Determine the (x, y) coordinate at the center of the cell enclosing the given text.  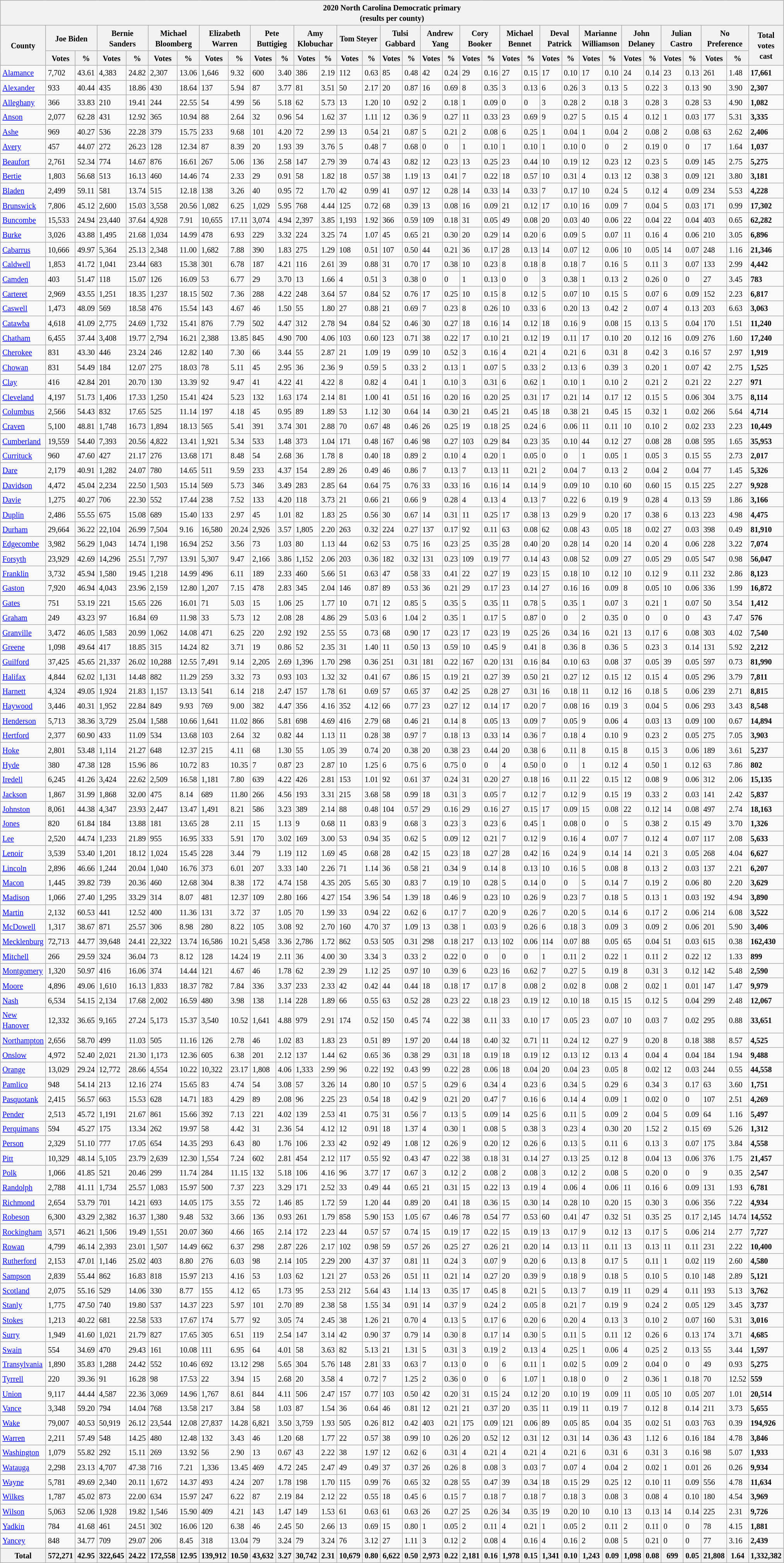
1.82 (328, 176)
91 (112, 1379)
42.69 (86, 559)
2,969 (60, 294)
6,817 (766, 294)
24.22 (137, 1555)
19.82 (137, 1511)
58.70 (86, 1040)
457 (60, 146)
Edgecombe (23, 544)
4,707 (112, 1467)
7.13 (239, 1114)
41.11 (86, 1187)
20.99 (137, 632)
424 (214, 396)
2.92 (285, 632)
303 (714, 632)
8.14 (188, 794)
315 (163, 647)
Camden (23, 279)
11.36 (188, 912)
1,040 (163, 868)
20.46 (137, 1173)
1.76 (285, 1143)
3.98 (239, 1000)
New Hanover (23, 1020)
14.28 (239, 1423)
21.79 (137, 1334)
3,069 (163, 1394)
43.29 (86, 1217)
11.15 (239, 1173)
38.67 (86, 927)
Pamlico (23, 1084)
197 (214, 411)
Perquimans (23, 1128)
48.81 (86, 426)
48.14 (86, 1158)
23.01 (137, 1246)
1,646 (214, 73)
701 (112, 1202)
6.63 (738, 308)
5.66 (328, 573)
431 (112, 117)
17.44 (188, 500)
3.63 (328, 1349)
4,228 (766, 190)
4,685 (766, 1334)
318 (214, 1541)
Stokes (23, 1320)
417 (112, 647)
21.27 (137, 750)
14.48 (137, 676)
49.05 (86, 691)
7,504 (163, 529)
Mitchell (23, 956)
5,458 (263, 941)
812 (391, 1423)
2.83 (285, 588)
5.95 (285, 205)
2,566 (60, 411)
17,661 (766, 73)
19.45 (137, 573)
40.44 (86, 87)
3.56 (239, 544)
Craven (23, 426)
19,559 (60, 441)
454 (306, 1158)
1,506 (112, 1232)
700 (306, 338)
172,558 (163, 1555)
3,732 (60, 573)
794 (112, 1408)
32.00 (137, 794)
471 (214, 632)
7,811 (766, 676)
9,979 (766, 986)
2.25 (328, 1099)
12.07 (137, 367)
23,440 (112, 220)
751 (60, 603)
56.68 (86, 176)
4,554 (163, 1069)
5,837 (766, 794)
Caswell (23, 308)
20.04 (137, 868)
2,509 (163, 779)
5,781 (60, 1482)
4,347 (112, 809)
390 (263, 249)
1,207 (214, 588)
141 (714, 794)
1,952 (112, 706)
2,153 (60, 1261)
1,473 (60, 308)
21.30 (137, 1055)
13.45 (239, 1467)
7,393 (112, 441)
3.61 (738, 750)
52.40 (86, 1055)
Vance (23, 1408)
2,132 (60, 912)
12.08 (188, 1423)
22.84 (137, 706)
24.41 (137, 941)
2,075 (60, 1290)
1,580 (112, 573)
4.69 (328, 721)
218 (263, 691)
23,929 (60, 559)
29.24 (86, 1069)
12.36 (188, 1055)
41.85 (86, 1173)
12.48 (188, 1438)
1,288 (112, 1364)
681 (112, 1320)
6.03 (239, 1261)
53.48 (86, 750)
37.64 (137, 220)
8,123 (766, 573)
1,751 (766, 1084)
15.38 (188, 264)
19.41 (137, 102)
Hyde (23, 765)
529 (112, 1290)
1,173 (163, 1055)
2.73 (738, 456)
2,329 (60, 1143)
2.29 (328, 1261)
Duplin (23, 514)
3,406 (766, 927)
12.95 (188, 1555)
21.89 (137, 838)
7,540 (766, 632)
1,597 (766, 1349)
5,063 (60, 1511)
13.13 (188, 691)
55.55 (86, 514)
2,234 (112, 485)
10,322 (214, 1069)
3.86 (285, 559)
4,714 (766, 411)
2,973 (431, 1555)
1.60 (738, 338)
6.01 (239, 868)
1.50 (285, 308)
95 (306, 1290)
22.50 (137, 485)
18.03 (188, 367)
Union (23, 1394)
3,539 (60, 853)
17,302 (766, 205)
Surry (23, 1334)
7,074 (766, 544)
50,919 (112, 1423)
36.22 (86, 529)
29.59 (86, 956)
Montgomery (23, 971)
10.94 (188, 117)
4,587 (112, 1394)
177 (714, 117)
55.16 (86, 1290)
11.02 (239, 721)
6.43 (239, 1143)
Stanly (23, 1305)
23.24 (137, 352)
53.40 (86, 853)
31.99 (86, 794)
3.16 (738, 1541)
333 (214, 838)
1.86 (738, 500)
Swain (23, 1349)
7.37 (239, 1187)
4,896 (60, 986)
541 (214, 691)
34.77 (86, 1541)
692 (214, 1364)
6,627 (766, 853)
10.22 (188, 1069)
360 (214, 1232)
13.47 (188, 809)
3,522 (766, 912)
206 (163, 1541)
Beaufort (23, 161)
4.04 (738, 853)
322,645 (112, 1555)
763 (714, 1423)
Randolph (23, 1187)
1.79 (328, 1217)
16.83 (137, 1276)
971 (766, 382)
1.39 (411, 897)
2,166 (263, 559)
7.05 (738, 735)
845 (263, 338)
1.26 (371, 1320)
Michael Bloomberg (174, 38)
5,100 (60, 426)
45.02 (86, 1496)
3,969 (766, 1496)
2.62 (738, 132)
5,105 (112, 1158)
556 (714, 1482)
7.36 (239, 294)
391 (263, 426)
39,648 (112, 941)
3.22 (738, 544)
3,982 (60, 544)
476 (163, 308)
693 (163, 1202)
14,552 (766, 1217)
13.91 (188, 559)
554 (60, 1349)
27.40 (86, 897)
20.24 (239, 529)
47.50 (86, 1305)
3.55 (239, 1202)
783 (766, 279)
Michael Bennet (520, 38)
11.03 (137, 1040)
40.31 (86, 706)
30,742 (306, 1555)
979 (306, 1020)
Mecklenburg (23, 941)
2,447 (163, 809)
Marianne Williamson (600, 38)
777 (112, 1143)
Wilkes (23, 1496)
2,439 (766, 1541)
Durham (23, 529)
44.38 (86, 809)
21.83 (137, 691)
7.24 (239, 1158)
3,335 (766, 117)
4,525 (766, 1040)
23.93 (137, 809)
14,894 (766, 721)
McDowell (23, 927)
1,921 (214, 441)
6.11 (239, 573)
1,037 (766, 146)
Cherokee (23, 352)
25.13 (137, 249)
238 (214, 500)
1,734 (112, 1187)
24.07 (137, 470)
43.88 (86, 235)
537 (163, 1305)
46.21 (86, 1232)
Pasquotank (23, 1099)
398 (714, 529)
5,173 (163, 1020)
899 (766, 956)
54.14 (86, 1084)
39.36 (86, 1379)
52.06 (86, 1511)
46.66 (86, 868)
2,377 (60, 735)
2.52 (328, 1187)
17.53 (188, 1379)
11.09 (137, 735)
Robeson (23, 1217)
43,632 (263, 1555)
1,412 (766, 603)
8.22 (239, 927)
46.05 (86, 632)
3,571 (60, 1232)
1,275 (60, 500)
365 (163, 117)
1,732 (163, 323)
948 (60, 1084)
12.92 (137, 117)
594 (60, 1128)
1,507 (163, 1246)
23.17 (239, 1069)
600 (263, 73)
7.80 (239, 779)
1.54 (328, 1408)
9.59 (239, 470)
12,332 (60, 1020)
5.11 (239, 367)
2,159 (163, 588)
6,821 (263, 1423)
15.37 (188, 1020)
1,933 (766, 1452)
3.94 (239, 1379)
400 (163, 912)
4.29 (239, 1099)
8.48 (239, 456)
41.60 (86, 1334)
3,472 (60, 632)
17.68 (137, 1000)
3.54 (738, 603)
Currituck (23, 456)
10,288 (163, 661)
6,781 (766, 1187)
802 (766, 765)
3,181 (766, 176)
7,491 (214, 661)
Rowan (23, 1246)
Warren (23, 1438)
14.04 (137, 1408)
Wilson (23, 1511)
205 (350, 882)
6,455 (60, 338)
56.57 (86, 1099)
2,788 (60, 1187)
3,890 (766, 897)
Alleghany (23, 102)
8.61 (239, 1394)
38.36 (86, 721)
0.79 (411, 1334)
Hoke (23, 750)
3.80 (738, 176)
Jones (23, 823)
1,881 (766, 1526)
3,074 (263, 220)
41.26 (86, 779)
849 (163, 706)
262 (163, 1128)
818 (163, 1276)
844 (263, 1394)
2,077 (60, 117)
22.62 (137, 779)
784 (60, 1526)
50.97 (86, 971)
1,295 (112, 897)
5.41 (239, 426)
229 (263, 235)
11,240 (766, 323)
1,062 (163, 632)
14.67 (137, 161)
33.29 (137, 897)
2.42 (738, 794)
12.34 (188, 146)
6.51 (239, 1334)
14.06 (137, 1290)
602 (263, 1158)
Cory Booker (480, 38)
521 (112, 1173)
0.85 (411, 603)
20,514 (766, 1394)
14.44 (188, 971)
7,797 (163, 559)
7.22 (738, 1202)
1.33 (738, 956)
2.80 (285, 897)
62.28 (86, 117)
3.40 (285, 73)
873 (112, 1496)
8.80 (188, 1261)
1,495 (112, 235)
16.37 (137, 1217)
166 (306, 897)
3.36 (285, 941)
182 (391, 559)
20.11 (137, 1482)
Cabarrus (23, 249)
2,145 (714, 1217)
104 (391, 809)
37.44 (86, 338)
16.28 (137, 1379)
3.12 (371, 1541)
4.66 (239, 1232)
933 (60, 87)
40.91 (86, 470)
2.60 (738, 1261)
2.74 (738, 809)
586 (263, 809)
16.95 (188, 838)
3,446 (60, 706)
9,165 (112, 1020)
548 (112, 1438)
969 (60, 132)
44.07 (86, 146)
18.37 (188, 986)
37,425 (60, 661)
Forsyth (23, 559)
1,491 (214, 809)
769 (214, 706)
5.97 (239, 1305)
2,761 (60, 161)
2,298 (60, 1467)
2.91 (328, 1020)
5.07 (738, 1452)
280 (214, 927)
1,041 (112, 264)
0.78 (531, 603)
47.01 (86, 1261)
1,114 (112, 750)
1,213 (60, 1320)
22.55 (188, 102)
5,713 (60, 721)
1,079 (60, 1452)
5.26 (738, 1128)
1.08 (411, 1143)
Orange (23, 1069)
49.06 (86, 986)
858 (350, 1217)
4,442 (766, 264)
211 (714, 1408)
200 (350, 1261)
960 (60, 456)
5,633 (766, 838)
11.80 (239, 794)
441 (112, 912)
43.23 (86, 617)
45.65 (86, 661)
4.24 (239, 1482)
Johnston (23, 809)
2,786 (306, 941)
1,583 (112, 632)
3.51 (328, 87)
36.65 (86, 1020)
Yadkin (23, 1526)
129 (714, 1305)
97 (112, 617)
1.44 (328, 1055)
21,337 (112, 661)
1,198 (163, 544)
1,833 (163, 986)
3.57 (285, 529)
Davidson (23, 485)
2,794 (163, 338)
Guilford (23, 661)
1.02 (285, 1040)
379 (163, 132)
249 (60, 617)
18.12 (137, 853)
County (23, 46)
234 (714, 190)
46.94 (86, 588)
194,926 (766, 1423)
Carteret (23, 294)
John Delaney (641, 38)
4,197 (60, 396)
53.79 (86, 1202)
Nash (23, 1000)
7.86 (738, 765)
515 (163, 190)
6.22 (239, 1496)
1,682 (214, 249)
470 (112, 1349)
Onslow (23, 1055)
3,903 (766, 735)
5,237 (766, 750)
13.04 (239, 1541)
16,586 (214, 941)
5,326 (766, 470)
59.11 (86, 190)
832 (112, 411)
706 (112, 500)
24.69 (137, 323)
19.97 (188, 1128)
62,282 (766, 220)
23.44 (137, 264)
16,580 (214, 529)
Caldwell (23, 264)
13.92 (188, 1452)
446 (112, 352)
955 (163, 838)
Cumberland (23, 441)
16,872 (766, 588)
15.75 (188, 132)
4,558 (766, 1143)
10.21 (239, 941)
2,205 (263, 661)
1.65 (738, 441)
1.55 (371, 1305)
5.91 (239, 838)
142 (714, 971)
461 (112, 1526)
283 (306, 485)
5.23 (239, 396)
3.66 (239, 1217)
469 (263, 1467)
55.82 (86, 1452)
Polk (23, 1173)
683 (163, 264)
6,207 (766, 868)
7.52 (239, 500)
5.77 (239, 1320)
60.53 (86, 912)
54.15 (86, 1000)
2.21 (738, 868)
6.95 (239, 1349)
16.84 (137, 617)
139 (306, 1114)
15,533 (60, 220)
698 (306, 721)
506 (306, 1394)
7.21 (188, 1467)
1,193 (350, 220)
2.58 (285, 161)
6.37 (239, 1246)
No Preference (725, 38)
1,867 (60, 794)
108 (350, 249)
376 (714, 1158)
14.96 (188, 1394)
5,655 (766, 1408)
9.93 (188, 706)
284 (214, 1173)
2.71 (738, 691)
1.21 (328, 1276)
22.00 (137, 1496)
4.42 (239, 1128)
Gates (23, 603)
3.02 (285, 838)
576 (766, 617)
35,953 (766, 441)
47.60 (86, 456)
Northampton (23, 1040)
1,588 (163, 721)
628 (163, 1099)
426 (306, 779)
25.02 (137, 1261)
158 (306, 882)
1,748 (112, 426)
1,525 (766, 367)
19.77 (137, 338)
94 (350, 323)
2,393 (112, 1246)
780 (163, 470)
1.69 (328, 853)
41.68 (86, 1526)
4.99 (239, 102)
675 (112, 514)
13.85 (239, 338)
774 (112, 161)
Wake (23, 1423)
1,380 (163, 1217)
2.86 (738, 573)
2,382 (112, 1217)
15.53 (137, 1099)
115 (350, 1482)
388 (714, 1040)
2.26 (328, 868)
3.29 (285, 1187)
Pete Buttigieg (272, 38)
15.66 (188, 1114)
46.14 (86, 1246)
1,894 (163, 426)
8,114 (766, 396)
11.29 (188, 676)
866 (263, 721)
10,679 (350, 1555)
1,317 (60, 927)
4.44 (328, 205)
7,920 (60, 588)
3,408 (112, 338)
1.62 (328, 117)
2.55 (328, 632)
1,243 (591, 1555)
Lenoir (23, 853)
21.68 (137, 235)
79,007 (60, 1423)
43.55 (86, 294)
0.96 (285, 117)
1.73 (285, 1290)
3.90 (738, 87)
8.98 (188, 927)
Sampson (23, 1276)
1,978 (511, 1555)
55.44 (86, 1276)
24.42 (137, 1364)
1,083 (163, 1187)
16.76 (188, 868)
9.68 (239, 132)
2,340 (112, 1482)
99 (431, 1069)
3,424 (112, 779)
245 (306, 1467)
15.45 (188, 853)
12.68 (188, 882)
Total (23, 1555)
20.36 (137, 882)
2.77 (738, 1232)
267 (214, 161)
16.09 (188, 279)
1.66 (328, 279)
27,837 (214, 1423)
24.94 (86, 220)
1,251 (112, 294)
2,486 (60, 514)
150 (391, 1020)
45.27 (86, 1128)
3,063 (766, 308)
Alexander (23, 87)
4,934 (766, 1202)
Richmond (23, 1202)
12.30 (188, 1158)
16.21 (188, 338)
8.21 (239, 809)
Rutherford (23, 1261)
13,029 (60, 1069)
3.50 (285, 1423)
4,844 (60, 676)
699 (672, 1555)
1.75 (738, 1158)
8.07 (188, 897)
352 (350, 706)
2,348 (163, 249)
44,558 (766, 1069)
15.54 (188, 308)
848 (60, 1541)
Bladen (23, 190)
Madison (23, 897)
14.21 (137, 1202)
374 (163, 971)
2,134 (112, 1000)
9,726 (766, 1511)
3.74 (285, 426)
Lee (23, 838)
4,822 (163, 441)
Franklin (23, 573)
345 (306, 588)
435 (112, 87)
18.85 (137, 647)
288 (263, 294)
Martin (23, 912)
10,666 (60, 249)
6,622 (391, 1555)
3,846 (766, 1438)
10.66 (188, 721)
2,654 (60, 1202)
11.16 (188, 1040)
45.72 (86, 1114)
43.30 (86, 352)
1,767 (214, 1394)
5,497 (766, 1114)
2,775 (112, 323)
12.55 (188, 661)
1,924 (112, 691)
44.74 (86, 838)
4.27 (328, 897)
14.46 (188, 176)
3.27 (285, 1555)
212 (350, 1290)
180 (714, 1496)
239 (714, 691)
2,388 (214, 338)
525 (163, 411)
511 (214, 470)
3,759 (306, 1423)
116 (306, 264)
475 (163, 794)
782 (214, 986)
8,548 (766, 706)
14,296 (112, 559)
17.67 (188, 1320)
165 (263, 1232)
10.50 (239, 1555)
21,808 (714, 1555)
10.08 (188, 1349)
9,117 (60, 1394)
11.74 (188, 1173)
4,618 (60, 323)
1,332,382 (766, 1555)
Avery (23, 146)
346 (263, 485)
1,551 (163, 1232)
3.64 (328, 294)
4,472 (60, 485)
Haywood (23, 706)
Watauga (23, 1467)
9.32 (239, 73)
16.01 (188, 603)
2,021 (112, 1055)
14.71 (188, 1099)
6,300 (60, 1217)
Alamance (23, 73)
Lincoln (23, 868)
43.61 (86, 73)
Hertford (23, 735)
21,457 (766, 1158)
35.83 (86, 1364)
8.45 (188, 1541)
51.10 (86, 1143)
4.18 (239, 411)
Moore (23, 986)
161 (163, 1349)
19.49 (137, 1232)
595 (714, 441)
3.72 (239, 912)
1,787 (60, 1496)
53.19 (86, 603)
5.48 (738, 971)
16.61 (188, 161)
13.88 (137, 823)
Rockingham (23, 1232)
5.06 (239, 161)
13.41 (188, 441)
305 (214, 1334)
15.03 (137, 205)
14.05 (188, 1202)
739 (112, 882)
33,651 (766, 1020)
26.23 (137, 146)
15.07 (137, 279)
139,912 (214, 1555)
6.14 (239, 691)
3,629 (766, 882)
2,002 (163, 1000)
565 (214, 426)
15.14 (188, 485)
20.07 (188, 1232)
269 (163, 1452)
10.72 (188, 765)
61.84 (86, 823)
72,713 (60, 941)
57.49 (86, 1438)
3,016 (766, 1320)
7,702 (60, 73)
9,928 (766, 485)
26.12 (137, 1423)
17,240 (766, 338)
Elizabeth Warren (225, 38)
1,805 (306, 529)
59.20 (86, 1408)
1,021 (112, 1334)
18.64 (188, 87)
1,672 (163, 1482)
7.79 (239, 323)
1,333 (306, 1069)
3.00 (328, 838)
1,152 (306, 559)
27.24 (137, 1020)
10,449 (766, 426)
8.57 (738, 1040)
272 (112, 146)
130 (163, 382)
17.11 (239, 220)
6.08 (738, 912)
24.51 (137, 1526)
Iredell (23, 779)
1,244 (112, 868)
Graham (23, 617)
2,179 (60, 470)
7,727 (766, 1232)
232 (714, 573)
169 (306, 838)
Gaston (23, 588)
81,990 (766, 661)
4.88 (285, 1020)
Amy Klobuchar (315, 38)
Macon (23, 882)
5.94 (239, 87)
1,282 (112, 470)
5.92 (738, 647)
1.80 (328, 308)
10.35 (239, 765)
1.06 (285, 603)
39.82 (86, 882)
54.40 (86, 441)
3.85 (328, 220)
1,853 (60, 264)
75 (391, 485)
20.70 (137, 382)
114 (551, 941)
10.46 (188, 1364)
Andrew Yang (440, 38)
6,896 (766, 235)
263 (350, 529)
1,237 (163, 294)
386 (306, 73)
11.00 (188, 249)
Person (23, 1143)
187 (263, 264)
1,803 (60, 176)
2.54 (285, 1334)
51.73 (86, 396)
16.73 (137, 426)
1.37 (411, 1128)
1.32 (328, 676)
18.86 (137, 87)
1.31 (411, 1349)
4,580 (766, 1261)
2.69 (285, 661)
497 (714, 809)
2,839 (60, 1276)
34.69 (86, 1349)
740 (112, 1305)
246 (163, 352)
Total votes cast (766, 46)
18.13 (188, 426)
536 (112, 132)
1,610 (112, 986)
12.80 (188, 588)
Ashe (23, 132)
51.47 (86, 279)
56,047 (766, 559)
231 (714, 1246)
3.76 (328, 146)
29.07 (137, 1541)
302 (163, 1526)
499 (112, 1040)
9,934 (766, 1467)
1.52 (652, 1128)
22.28 (137, 132)
2,181 (471, 1555)
496 (214, 573)
10,655 (214, 220)
Buncombe (23, 220)
513 (112, 176)
3.23 (285, 809)
11.98 (188, 617)
Transylvania (23, 1364)
13.12 (239, 1364)
2,639 (163, 1158)
4,269 (766, 1099)
Pender (23, 1114)
146 (350, 588)
162,430 (766, 941)
125 (350, 205)
4,799 (60, 1246)
100 (714, 721)
1,406 (112, 396)
56.29 (86, 544)
21.17 (137, 456)
Tyrrell (23, 1379)
382 (263, 706)
639 (263, 779)
709 (112, 1541)
2.35 (328, 647)
663 (112, 1099)
4.70 (371, 927)
15,135 (766, 779)
2,520 (60, 838)
22.36 (137, 1394)
Joe Biden (71, 38)
25.04 (137, 721)
13.58 (188, 1408)
52.34 (86, 161)
21,346 (766, 249)
1,949 (60, 1334)
Deval Patrick (559, 38)
Halifax (23, 676)
4.15 (738, 1526)
Chowan (23, 367)
15.11 (137, 1452)
13.39 (188, 382)
716 (163, 1467)
81,910 (766, 529)
3,166 (766, 500)
48 (391, 426)
4.86 (328, 617)
314 (163, 897)
90 (714, 87)
33.83 (86, 102)
18.15 (188, 294)
1,546 (163, 1511)
3,558 (163, 205)
Columbus (23, 411)
4,928 (163, 220)
3,026 (60, 235)
1.45 (738, 470)
7.30 (239, 352)
247 (214, 1496)
2.39 (328, 971)
8,061 (60, 809)
1.94 (738, 1055)
3.31 (328, 794)
3,540 (214, 1020)
3,348 (60, 1408)
6,534 (60, 1000)
25.51 (137, 559)
Chatham (23, 338)
2.04 (328, 588)
23.96 (137, 588)
45.04 (86, 485)
3.37 (285, 986)
3,762 (766, 1290)
1,919 (766, 352)
662 (214, 1246)
Brunswick (23, 205)
252 (214, 544)
1,043 (112, 544)
18.35 (137, 294)
36.04 (137, 956)
12.82 (188, 352)
Clay (23, 382)
9.16 (188, 529)
330 (163, 1290)
2,212 (766, 647)
581 (112, 190)
19.80 (137, 1305)
1,233 (112, 838)
14.35 (188, 1143)
292 (112, 1452)
306 (163, 927)
430 (163, 87)
2,397 (306, 220)
15.08 (137, 514)
2,926 (263, 529)
42.95 (86, 1555)
22.58 (137, 1320)
534 (163, 735)
14.25 (137, 1438)
3.25 (328, 235)
1,808 (263, 1069)
8.38 (239, 882)
820 (60, 823)
4.00 (328, 956)
1.53 (328, 1511)
111 (214, 1349)
Catawba (23, 323)
7.84 (239, 986)
3.60 (738, 1084)
49.64 (86, 647)
42.84 (86, 382)
13.65 (188, 823)
2,590 (766, 971)
Julian Castro (682, 38)
2.51 (738, 1099)
6.78 (239, 264)
4,475 (766, 514)
Tom Steyer (359, 38)
2,801 (60, 750)
259 (214, 676)
Pitt (23, 1158)
13.34 (137, 1128)
1,326 (766, 823)
4.72 (285, 1467)
120 (214, 1526)
7.47 (738, 617)
1,336 (214, 1467)
634 (163, 1496)
49.97 (86, 249)
23.13 (86, 1467)
Yancey (23, 1541)
2,547 (766, 1173)
615 (714, 941)
Henderson (23, 721)
2.66 (328, 1526)
827 (163, 1334)
3,737 (766, 1305)
2,896 (60, 868)
149 (306, 1511)
5,364 (112, 249)
12,067 (766, 1000)
605 (214, 1055)
152 (714, 294)
2,656 (60, 1040)
1.46 (285, 1202)
24.82 (137, 73)
6,245 (60, 779)
648 (163, 750)
4.54 (738, 1496)
41.09 (86, 323)
40.22 (86, 1320)
8,815 (766, 691)
4.56 (285, 794)
597 (714, 661)
54.43 (86, 411)
14.65 (188, 470)
3.79 (738, 676)
15.40 (188, 514)
9,488 (766, 1055)
10.52 (239, 1020)
5,307 (214, 559)
1,396 (306, 661)
Davie (23, 500)
Bernie Sanders (123, 38)
274 (163, 1084)
1,775 (60, 1305)
532 (214, 1217)
2,415 (60, 1099)
16.59 (188, 1000)
26.02 (137, 661)
4,324 (60, 691)
26.99 (137, 529)
1,320 (60, 971)
11.14 (188, 411)
3.96 (371, 897)
28.66 (137, 1069)
16.58 (188, 779)
3.75 (738, 396)
45.12 (86, 205)
296 (714, 676)
18,163 (766, 809)
1.00 (371, 396)
4.35 (328, 882)
1.51 (738, 323)
427 (112, 456)
389 (306, 809)
1.40 (371, 647)
433 (112, 735)
3.68 (371, 794)
3.14 (328, 1334)
547 (714, 559)
1,503 (163, 485)
183 (214, 1099)
7.91 (188, 220)
2.85 (328, 485)
18.58 (137, 308)
1,445 (60, 882)
21.67 (137, 1114)
155 (214, 1290)
10,400 (766, 1246)
15.90 (188, 1511)
22.30 (137, 500)
17.33 (137, 396)
198 (306, 1482)
8.39 (239, 146)
8.12 (188, 956)
2.48 (738, 1000)
2.90 (239, 1452)
481 (214, 897)
1,157 (163, 691)
2,499 (60, 190)
7.88 (239, 249)
22,104 (112, 529)
380 (60, 765)
5.76 (328, 1364)
559 (766, 1379)
861 (163, 1114)
2,513 (60, 1114)
7,806 (60, 205)
11,634 (766, 1482)
4.01 (285, 1349)
1,131 (112, 676)
44.77 (86, 941)
1.30 (285, 750)
5.34 (239, 441)
2,211 (60, 1438)
15.96 (137, 765)
6.77 (239, 279)
40.53 (86, 1423)
4,043 (112, 588)
1,868 (112, 794)
Dare (23, 470)
44.44 (86, 1394)
Anson (23, 117)
45.94 (86, 573)
268 (714, 853)
6.93 (239, 235)
14.08 (188, 632)
145 (714, 161)
0.61 (411, 779)
1,341 (551, 1555)
2,406 (766, 132)
49.69 (86, 1482)
86 (163, 765)
409 (214, 1511)
41.72 (86, 264)
1,034 (163, 235)
9.48 (188, 1217)
Bertie (23, 176)
16.94 (188, 544)
1,554 (214, 1158)
500 (214, 1187)
572,271 (60, 1555)
14.49 (188, 1246)
1,181 (214, 779)
1,218 (163, 573)
Washington (23, 1452)
1,250 (163, 396)
1,146 (112, 1261)
1,191 (112, 1114)
2.95 (285, 367)
23,544 (163, 1423)
251 (391, 661)
5,121 (766, 1276)
295 (714, 1020)
2.88 (328, 426)
4,383 (112, 73)
Burke (23, 235)
22,322 (163, 941)
7.15 (239, 588)
2020 North Carolina Democratic primary(results per county) (392, 13)
871 (112, 927)
Granville (23, 632)
12.16 (137, 1084)
Jackson (23, 794)
1,024 (163, 853)
23.79 (137, 1158)
8.77 (188, 1290)
29.43 (137, 1349)
2,600 (112, 205)
2.38 (328, 1305)
123 (391, 338)
13.06 (188, 73)
1.92 (371, 220)
1,201 (112, 853)
3.33 (285, 868)
Scotland (23, 1290)
1.63 (285, 396)
1,890 (60, 1364)
4.98 (738, 514)
9.14 (239, 661)
54.49 (86, 367)
5.81 (285, 721)
Harnett (23, 691)
48.09 (86, 308)
60.90 (86, 735)
10,329 (60, 1158)
1,928 (112, 1511)
Tulsi Gabbard (400, 38)
1,029 (263, 205)
3.34 (371, 956)
1,312 (766, 1128)
3,729 (112, 721)
654 (163, 1143)
882 (163, 676)
62.02 (86, 676)
12,772 (112, 1069)
17.05 (137, 1143)
Greene (23, 647)
Wayne (23, 1482)
12.18 (188, 190)
3.49 (285, 485)
9.00 (239, 706)
2.61 (328, 264)
1.29 (328, 249)
5.53 (738, 190)
392 (214, 1114)
29,664 (60, 529)
2,017 (766, 456)
3.58 (328, 1379)
493 (214, 1482)
Cleveland (23, 396)
4,972 (60, 1055)
324 (112, 956)
